Determine the [X, Y] coordinate at the center of the cell enclosing the given text.  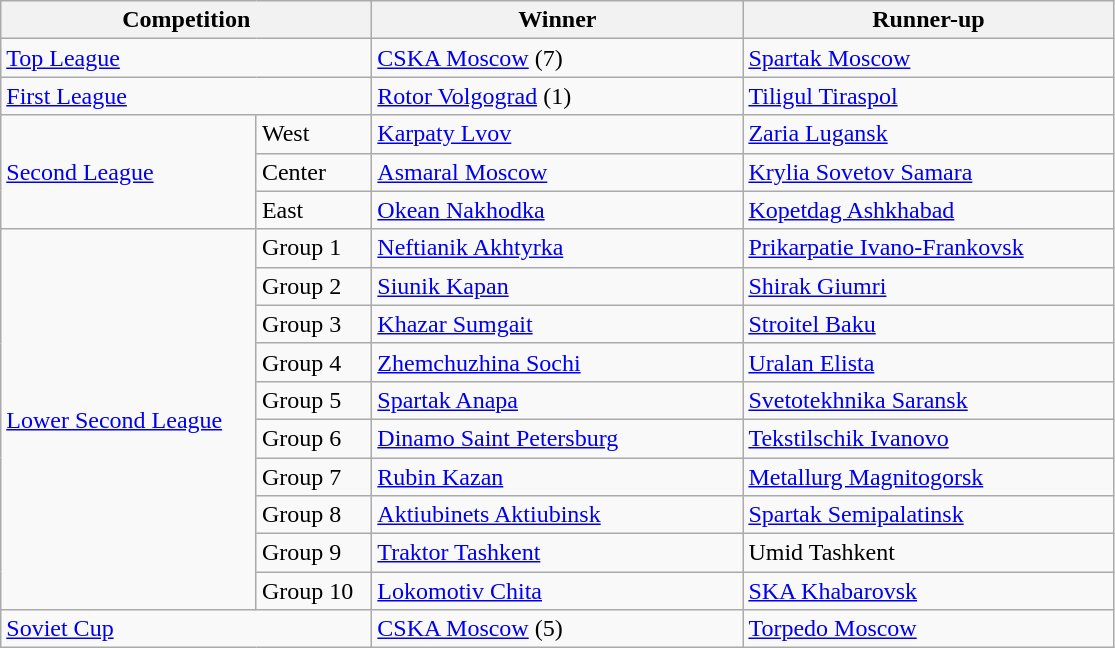
Spartak Anapa [558, 400]
Group 3 [314, 324]
Group 8 [314, 515]
Kopetdag Ashkhabad [928, 210]
Tiligul Tiraspol [928, 96]
Runner-up [928, 20]
Group 6 [314, 438]
Group 7 [314, 477]
Shirak Giumri [928, 286]
CSKA Moscow (7) [558, 58]
Traktor Tashkent [558, 553]
East [314, 210]
CSKA Moscow (5) [558, 629]
Group 9 [314, 553]
Top League [186, 58]
Stroitel Baku [928, 324]
West [314, 134]
SKA Khabarovsk [928, 591]
Neftianik Akhtyrka [558, 248]
Center [314, 172]
Spartak Semipalatinsk [928, 515]
Rubin Kazan [558, 477]
Group 10 [314, 591]
Lokomotiv Chita [558, 591]
Soviet Cup [186, 629]
Okean Nakhodka [558, 210]
Khazar Sumgait [558, 324]
Lower Second League [129, 420]
Zaria Lugansk [928, 134]
Group 2 [314, 286]
Uralan Elista [928, 362]
Siunik Kapan [558, 286]
Asmaral Moscow [558, 172]
Second League [129, 172]
Group 4 [314, 362]
Umid Tashkent [928, 553]
First League [186, 96]
Group 5 [314, 400]
Svetotekhnika Saransk [928, 400]
Group 1 [314, 248]
Karpaty Lvov [558, 134]
Aktiubinets Aktiubinsk [558, 515]
Rotor Volgograd (1) [558, 96]
Dinamo Saint Petersburg [558, 438]
Zhemchuzhina Sochi [558, 362]
Winner [558, 20]
Metallurg Magnitogorsk [928, 477]
Tekstilschik Ivanovo [928, 438]
Torpedo Moscow [928, 629]
Krylia Sovetov Samara [928, 172]
Spartak Moscow [928, 58]
Competition [186, 20]
Prikarpatie Ivano-Frankovsk [928, 248]
